Return the (X, Y) coordinate for the center point of the cell that contains the specified text.  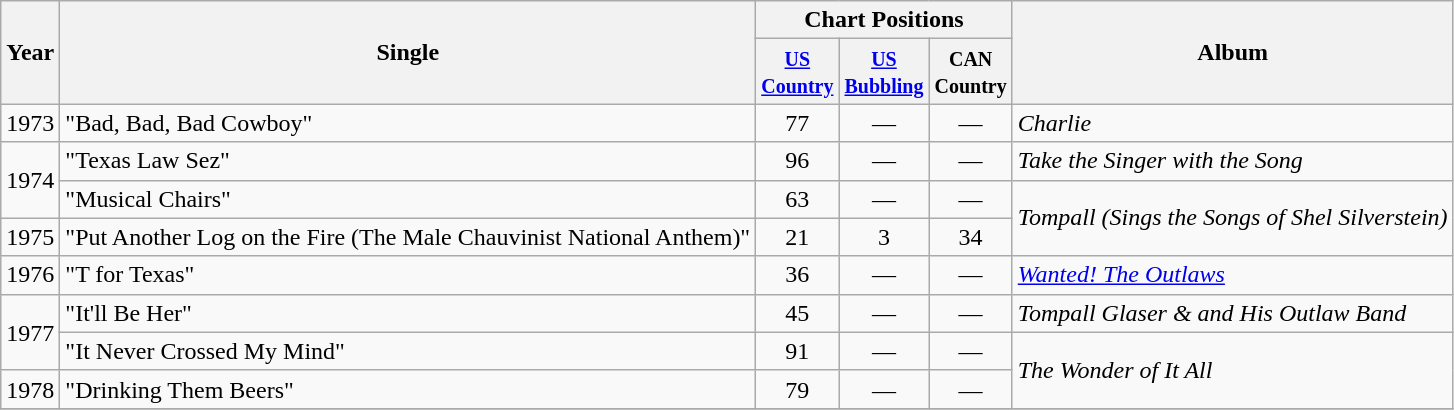
"Put Another Log on the Fire (The Male Chauvinist National Anthem)" (408, 237)
91 (798, 351)
Take the Singer with the Song (1232, 161)
1975 (30, 237)
The Wonder of It All (1232, 370)
Year (30, 52)
"Texas Law Sez" (408, 161)
Tompall (Sings the Songs of Shel Silverstein) (1232, 218)
"It'll Be Her" (408, 313)
Tompall Glaser & and His Outlaw Band (1232, 313)
36 (798, 275)
3 (884, 237)
"Bad, Bad, Bad Cowboy" (408, 123)
1978 (30, 389)
77 (798, 123)
"T for Texas" (408, 275)
Chart Positions (884, 20)
"Drinking Them Beers" (408, 389)
Charlie (1232, 123)
1974 (30, 180)
96 (798, 161)
US Bubbling (884, 72)
1973 (30, 123)
21 (798, 237)
Album (1232, 52)
"It Never Crossed My Mind" (408, 351)
34 (970, 237)
79 (798, 389)
63 (798, 199)
"Musical Chairs" (408, 199)
45 (798, 313)
Wanted! The Outlaws (1232, 275)
1976 (30, 275)
Single (408, 52)
CAN Country (970, 72)
1977 (30, 332)
US Country (798, 72)
